Identify which cell holds the provided text, then report its (x, y) central coordinate. 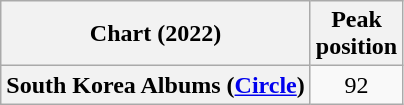
92 (356, 85)
Chart (2022) (156, 34)
South Korea Albums (Circle) (156, 85)
Peakposition (356, 34)
